Extract the [X, Y] coordinate from the center of the cell holding the provided text.  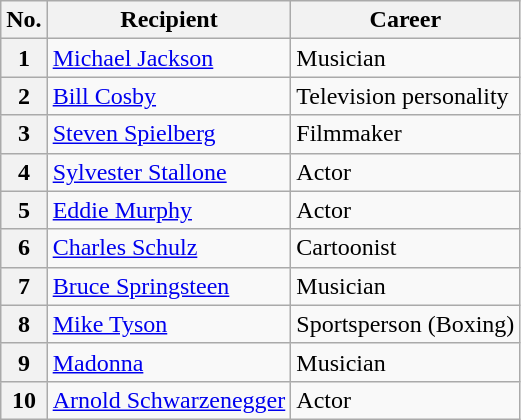
3 [24, 134]
8 [24, 324]
Madonna [169, 362]
4 [24, 172]
Sportsperson (Boxing) [406, 324]
Sylvester Stallone [169, 172]
Mike Tyson [169, 324]
2 [24, 96]
Michael Jackson [169, 58]
5 [24, 210]
Steven Spielberg [169, 134]
Charles Schulz [169, 248]
Eddie Murphy [169, 210]
9 [24, 362]
10 [24, 400]
Bill Cosby [169, 96]
Recipient [169, 20]
6 [24, 248]
Cartoonist [406, 248]
No. [24, 20]
1 [24, 58]
Bruce Springsteen [169, 286]
Career [406, 20]
Arnold Schwarzenegger [169, 400]
Filmmaker [406, 134]
7 [24, 286]
Television personality [406, 96]
